For the text-containing cell, return its midpoint in [X, Y] coordinate format. 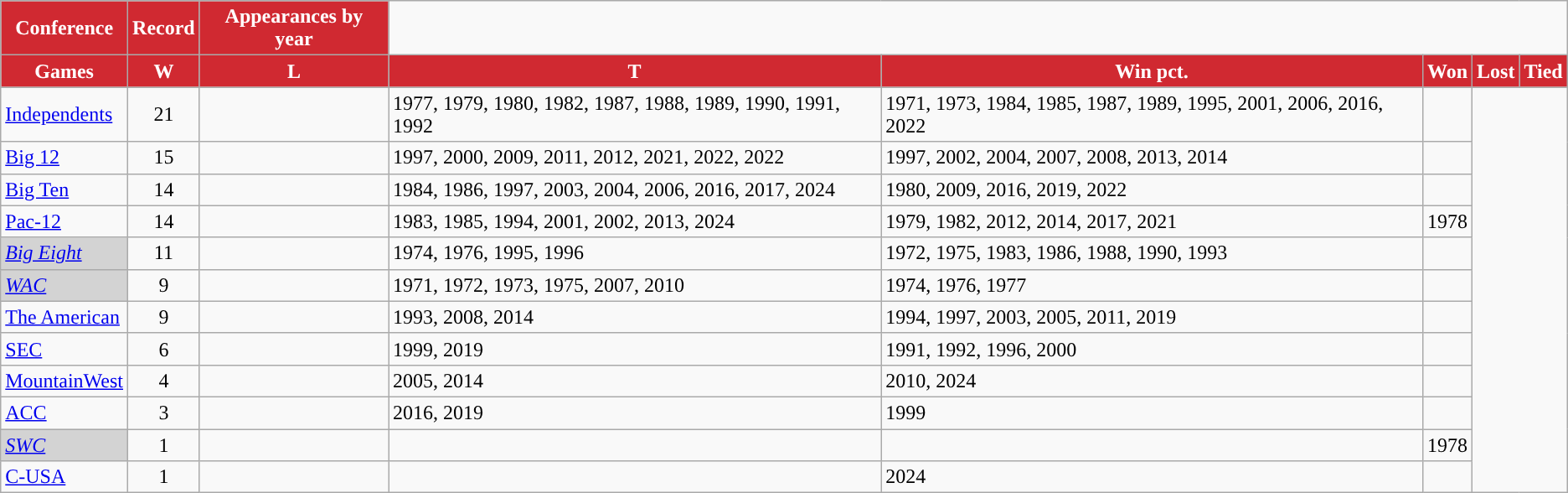
4 [164, 381]
Won [1447, 71]
MountainWest [64, 381]
Conference [64, 29]
1997, 2000, 2009, 2011, 2012, 2021, 2022, 2022 [635, 158]
SWC [64, 445]
The American [64, 317]
Big 12 [64, 158]
1993, 2008, 2014 [635, 317]
1984, 1986, 1997, 2003, 2004, 2006, 2016, 2017, 2024 [635, 189]
1974, 1976, 1995, 1996 [635, 253]
2010, 2024 [1153, 381]
1994, 1997, 2003, 2005, 2011, 2019 [1153, 317]
6 [164, 349]
L [293, 71]
2005, 2014 [635, 381]
1979, 1982, 2012, 2014, 2017, 2021 [1153, 221]
Record [164, 29]
11 [164, 253]
1971, 1973, 1984, 1985, 1987, 1989, 1995, 2001, 2006, 2016, 2022 [1153, 114]
SEC [64, 349]
1983, 1985, 1994, 2001, 2002, 2013, 2024 [635, 221]
2016, 2019 [635, 413]
C-USA [64, 477]
Appearances by year [293, 29]
1999, 2019 [635, 349]
1997, 2002, 2004, 2007, 2008, 2013, 2014 [1153, 158]
1999 [1153, 413]
Tied [1543, 71]
1971, 1972, 1973, 1975, 2007, 2010 [635, 285]
1977, 1979, 1980, 1982, 1987, 1988, 1989, 1990, 1991, 1992 [635, 114]
Independents [64, 114]
Games [64, 71]
ACC [64, 413]
15 [164, 158]
2024 [1153, 477]
1972, 1975, 1983, 1986, 1988, 1990, 1993 [1153, 253]
Lost [1496, 71]
3 [164, 413]
W [164, 71]
1974, 1976, 1977 [1153, 285]
Big Eight [64, 253]
WAC [64, 285]
1991, 1992, 1996, 2000 [1153, 349]
21 [164, 114]
1980, 2009, 2016, 2019, 2022 [1153, 189]
Big Ten [64, 189]
T [635, 71]
Pac-12 [64, 221]
Win pct. [1153, 71]
